Output the (x, y) coordinate of the center of the cell containing the given text.  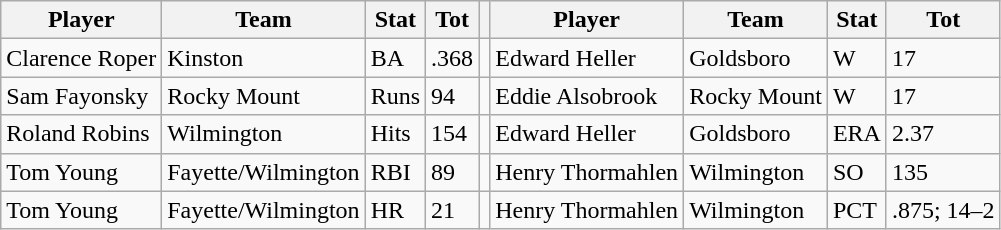
Clarence Roper (82, 58)
Eddie Alsobrook (587, 96)
HR (395, 210)
RBI (395, 172)
Kinston (264, 58)
Roland Robins (82, 134)
PCT (856, 210)
2.37 (943, 134)
21 (452, 210)
BA (395, 58)
Runs (395, 96)
135 (943, 172)
154 (452, 134)
SO (856, 172)
89 (452, 172)
Sam Fayonsky (82, 96)
.875; 14–2 (943, 210)
94 (452, 96)
.368 (452, 58)
Hits (395, 134)
ERA (856, 134)
